Determine the (X, Y) coordinate at the center of the cell enclosing the given text.  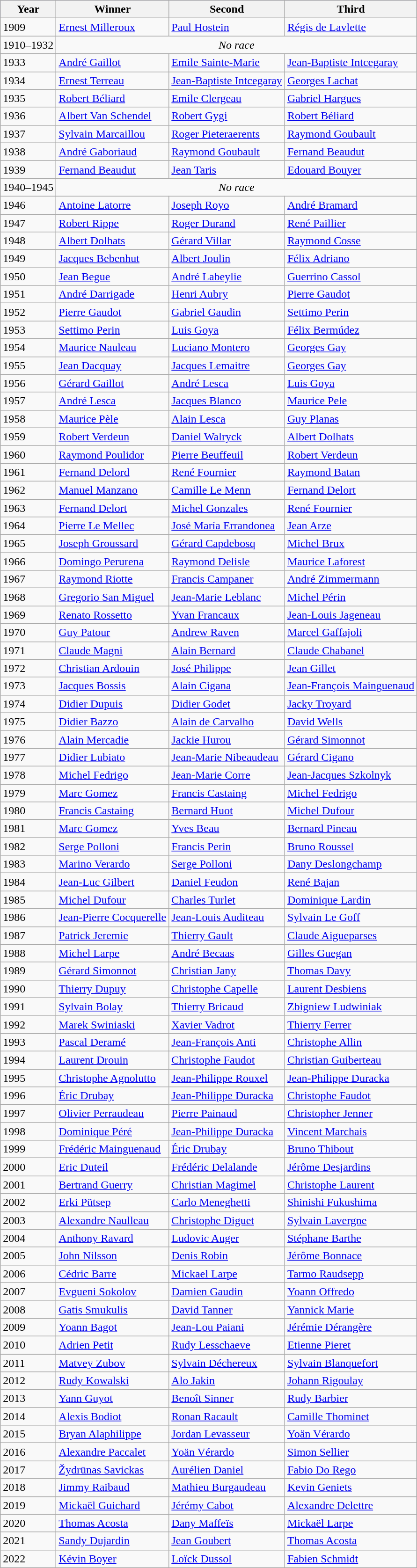
1962 (28, 490)
1937 (28, 134)
1909 (28, 27)
Jean-Louis Auditeau (227, 918)
Domingo Perurena (112, 562)
1980 (28, 811)
1949 (28, 259)
1935 (28, 98)
André Zimmermann (351, 579)
1933 (28, 63)
Olivier Perraudeau (112, 1114)
1982 (28, 846)
1979 (28, 793)
Raymond Riotte (112, 579)
Gilles Guegan (351, 953)
Jackie Hurou (227, 739)
1972 (28, 668)
Eric Duteil (112, 1167)
Paul Hostein (227, 27)
1966 (28, 562)
1951 (28, 294)
2021 (28, 1541)
Sylvain Blanquefort (351, 1363)
José María Errandonea (227, 526)
Maurice Pele (351, 401)
Jimmy Raibaud (112, 1488)
Cédric Barre (112, 1274)
Christophe Agnolutto (112, 1078)
Marino Verardo (112, 864)
Michel Gonzales (227, 508)
Francis Perin (227, 846)
1953 (28, 330)
Camille Le Menn (227, 490)
Jordan Levasseur (227, 1434)
1976 (28, 739)
Rudy Kowalski (112, 1381)
Kevin Geniets (351, 1488)
Jean-Lou Paiani (227, 1327)
Gérard Capdebosq (227, 544)
1958 (28, 419)
1954 (28, 348)
Fabio Do Rego (351, 1470)
Dany Deslongchamp (351, 864)
André Labeylie (227, 277)
2005 (28, 1256)
Christian Ardouin (112, 668)
David Tanner (227, 1309)
Gérard Cigano (351, 757)
Mickaël Larpe (351, 1523)
René Bajan (351, 882)
2016 (28, 1452)
Jean Dacquay (112, 365)
Roger Pieteraerents (227, 134)
Year (28, 9)
Antoine Latorre (112, 205)
Pierre Beuffeuil (227, 454)
Bernard Huot (227, 811)
1963 (28, 508)
Vincent Marchais (351, 1131)
1969 (28, 615)
Sandy Dujardin (112, 1541)
Jérémy Cabot (227, 1505)
Dany Maffeïs (227, 1523)
1985 (28, 900)
1965 (28, 544)
Joseph Groussard (112, 544)
1910–1932 (28, 45)
2022 (28, 1559)
Alain Lesca (227, 419)
1952 (28, 312)
Christophe Diguet (227, 1220)
Claude Magni (112, 650)
Winner (112, 9)
1948 (28, 241)
Damien Gaudin (227, 1291)
Gregorio San Miguel (112, 597)
Christopher Jenner (351, 1114)
Marcel Gaffajoli (351, 633)
Francis Campaner (227, 579)
Zbigniew Ludwiniak (351, 1006)
1955 (28, 365)
1996 (28, 1096)
1991 (28, 1006)
1993 (28, 1042)
André Gaboriaud (112, 152)
Christian Guiberteau (351, 1060)
Ronan Racault (227, 1416)
Daniel Walryck (227, 437)
Thomas Davy (351, 971)
Frédéric Mainguenaud (112, 1149)
Alexandre Naulleau (112, 1220)
Christophe Capelle (227, 989)
Jean-François Anti (227, 1042)
1946 (28, 205)
Jean-Jacques Szkolnyk (351, 775)
Bruno Roussel (351, 846)
Claude Chabanel (351, 650)
David Wells (351, 722)
Guy Planas (351, 419)
1973 (28, 686)
Third (351, 9)
1983 (28, 864)
1999 (28, 1149)
Raymond Poulidor (112, 454)
Simon Sellier (351, 1452)
2001 (28, 1185)
Alexis Bodiot (112, 1416)
Maurice Pèle (112, 419)
Yves Beau (227, 829)
Rudy Barbier (351, 1399)
Jean-Philippe Rouxel (227, 1078)
Erki Pütsep (112, 1203)
1939 (28, 169)
Albert Joulin (227, 259)
Jacques Bossis (112, 686)
Henri Aubry (227, 294)
André Becaas (227, 953)
Gabriel Gaudin (227, 312)
2002 (28, 1203)
2010 (28, 1345)
1977 (28, 757)
2013 (28, 1399)
Alain de Carvalho (227, 722)
2014 (28, 1416)
Frédéric Delalande (227, 1167)
Fernand Delord (112, 472)
Alexandre Delettre (351, 1505)
Pierre Painaud (227, 1114)
1964 (28, 526)
Gabriel Hargues (351, 98)
2019 (28, 1505)
Christophe Laurent (351, 1185)
Second (227, 9)
John Nilsson (112, 1256)
Jean Gillet (351, 668)
1974 (28, 704)
Pascal Deramé (112, 1042)
Jean-Marie Leblanc (227, 597)
1987 (28, 935)
Michel Périn (351, 597)
Mickaël Guichard (112, 1505)
1936 (28, 116)
Jacky Troyard (351, 704)
Michel Brux (351, 544)
Raymond Delisle (227, 562)
Emile Sainte-Marie (227, 63)
Mathieu Burgaudeau (227, 1488)
René Paillier (351, 223)
Ernest Terreau (112, 80)
2007 (28, 1291)
Bertrand Guerry (112, 1185)
2011 (28, 1363)
Didier Dupuis (112, 704)
1995 (28, 1078)
Jean-Marie Nibeaudeau (227, 757)
Tarmo Raudsepp (351, 1274)
Johann Rigoulay (351, 1381)
Christophe Allin (351, 1042)
Félix Adriano (351, 259)
Régis de Lavlette (351, 27)
José Philippe (227, 668)
1950 (28, 277)
Claude Aigueparses (351, 935)
Ernest Milleroux (112, 27)
Thierry Gault (227, 935)
Xavier Vadrot (227, 1024)
Denis Robin (227, 1256)
Marek Swiniaski (112, 1024)
Didier Lubiato (112, 757)
1967 (28, 579)
Carlo Meneghetti (227, 1203)
Jean-Marie Corre (227, 775)
Alain Cigana (227, 686)
Georges Lachat (351, 80)
Maurice Nauleau (112, 348)
Christian Magimel (227, 1185)
1981 (28, 829)
Dominique Lardin (351, 900)
2003 (28, 1220)
1970 (28, 633)
1988 (28, 953)
Laurent Drouin (112, 1060)
Charles Turlet (227, 900)
1959 (28, 437)
1968 (28, 597)
Jérémie Dérangère (351, 1327)
Yannick Marie (351, 1309)
Benoît Sinner (227, 1399)
1960 (28, 454)
Anthony Ravard (112, 1238)
1947 (28, 223)
Edouard Bouyer (351, 169)
André Bramard (351, 205)
Gérard Gaillot (112, 383)
2009 (28, 1327)
Loïck Dussol (227, 1559)
Guy Patour (112, 633)
1994 (28, 1060)
1992 (28, 1024)
Bruno Thibout (351, 1149)
Jean-Louis Jageneau (351, 615)
Didier Bazzo (112, 722)
2000 (28, 1167)
1984 (28, 882)
Shinishi Fukushima (351, 1203)
Camille Thominet (351, 1416)
Sylvain Le Goff (351, 918)
2020 (28, 1523)
Jean-Luc Gilbert (112, 882)
2004 (28, 1238)
Manuel Manzano (112, 490)
1956 (28, 383)
1975 (28, 722)
2012 (28, 1381)
Jean-François Mainguenaud (351, 686)
1940–1945 (28, 187)
1971 (28, 650)
Alo Jakin (227, 1381)
Bryan Alaphilippe (112, 1434)
André Gaillot (112, 63)
Jean Begue (112, 277)
Emile Clergeau (227, 98)
Sylvain Bolay (112, 1006)
Jean Goubert (227, 1541)
Gérard Villar (227, 241)
Žydrūnas Savickas (112, 1470)
Didier Godet (227, 704)
Alain Mercadie (112, 739)
Evgueni Sokolov (112, 1291)
Jean-Pierre Cocquerelle (112, 918)
Raymond Batan (351, 472)
1978 (28, 775)
Patrick Jeremie (112, 935)
Thierry Dupuy (112, 989)
1998 (28, 1131)
Gatis Smukulis (112, 1309)
Thierry Bricaud (227, 1006)
Yvan Francaux (227, 615)
Renato Rossetto (112, 615)
Jean Arze (351, 526)
Bernard Pineau (351, 829)
Yoann Bagot (112, 1327)
2006 (28, 1274)
Etienne Pieret (351, 1345)
Daniel Feudon (227, 882)
Sylvain Marcaillou (112, 134)
Roger Durand (227, 223)
2017 (28, 1470)
Sylvain Lavergne (351, 1220)
Christian Jany (227, 971)
Raymond Cosse (351, 241)
Ludovic Auger (227, 1238)
Jacques Bebenhut (112, 259)
Michel Larpe (112, 953)
Laurent Desbiens (351, 989)
Félix Bermúdez (351, 330)
Andrew Raven (227, 633)
Guerrino Cassol (351, 277)
Jérôme Desjardins (351, 1167)
Jérôme Bonnace (351, 1256)
Rudy Lesschaeve (227, 1345)
2018 (28, 1488)
Jacques Blanco (227, 401)
Luciano Montero (227, 348)
Pierre Le Mellec (112, 526)
Alexandre Paccalet (112, 1452)
Dominique Péré (112, 1131)
Thierry Ferrer (351, 1024)
Stéphane Barthe (351, 1238)
Jean Taris (227, 169)
Kévin Boyer (112, 1559)
Joseph Royo (227, 205)
1989 (28, 971)
Yann Guyot (112, 1399)
1934 (28, 80)
Fabien Schmidt (351, 1559)
1957 (28, 401)
Albert Van Schendel (112, 116)
1990 (28, 989)
1961 (28, 472)
Sylvain Déchereux (227, 1363)
Mickael Larpe (227, 1274)
2008 (28, 1309)
Adrien Petit (112, 1345)
1997 (28, 1114)
Yoann Offredo (351, 1291)
Jacques Lemaitre (227, 365)
Matvey Zubov (112, 1363)
2015 (28, 1434)
1986 (28, 918)
Robert Gygi (227, 116)
André Darrigade (112, 294)
Maurice Laforest (351, 562)
Robert Rippe (112, 223)
Alain Bernard (227, 650)
1938 (28, 152)
Aurélien Daniel (227, 1470)
